Detect which cell encompasses the target text, then output its [x, y] center coordinate. 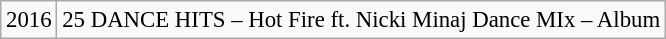
2016 [29, 20]
25 DANCE HITS – Hot Fire ft. Nicki Minaj Dance MIx – Album [362, 20]
